Identify which cell holds the provided text, then report its (X, Y) central coordinate. 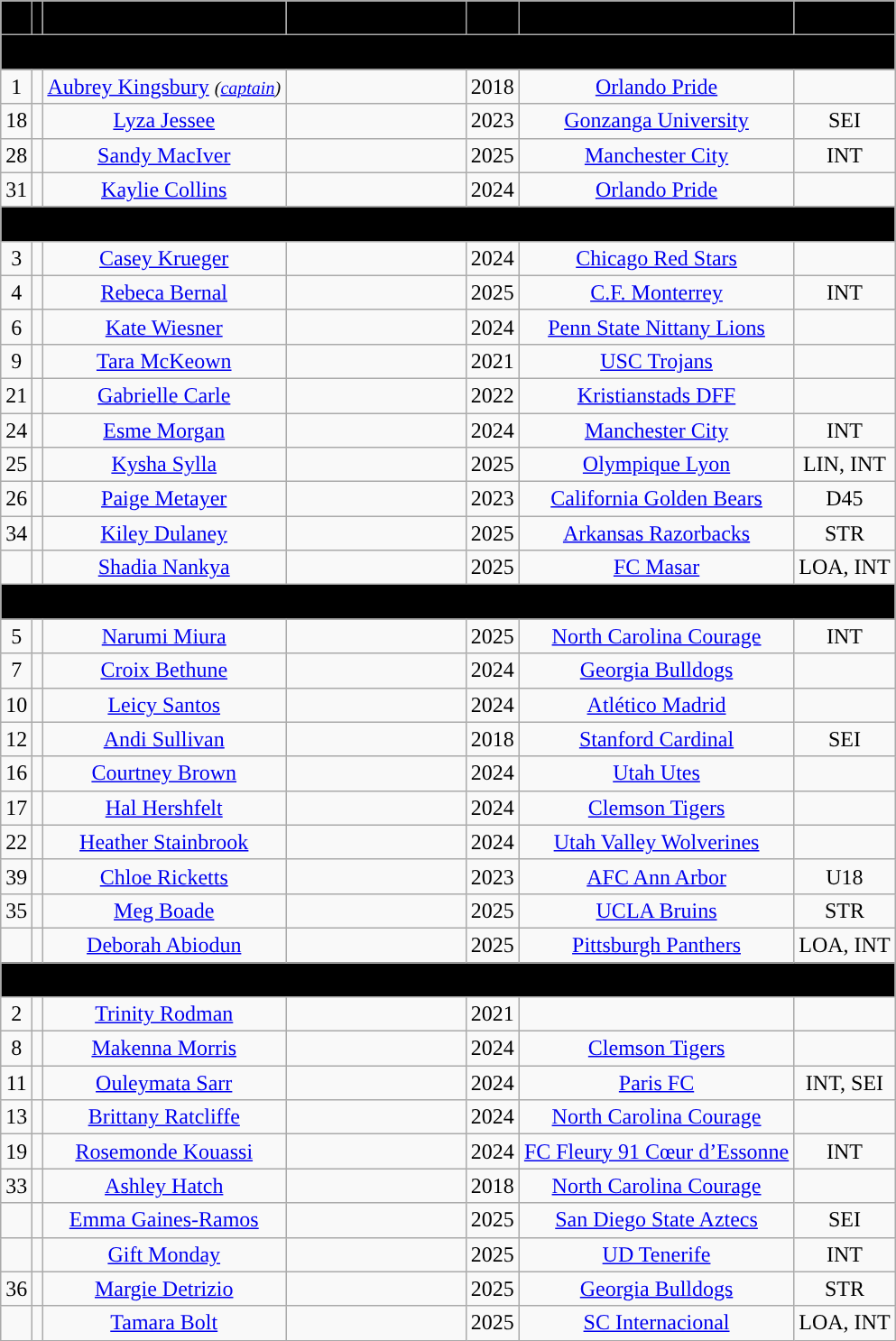
35 (16, 911)
Leicy Santos (164, 705)
USC Trojans (656, 361)
D45 (845, 499)
U18 (845, 876)
21 (16, 395)
Chloe Ricketts (164, 876)
Midfielders (448, 602)
Pittsburgh Panthers (656, 945)
Gabrielle Carle (164, 395)
Hal Hershfelt (164, 808)
Aubrey Kingsbury (captain) (164, 87)
8 (16, 1049)
Rebeca Bernal (164, 292)
Olympique Lyon (656, 465)
Kiley Dulaney (164, 533)
Meg Boade (164, 911)
26 (16, 499)
Gonzanga University (656, 121)
39 (16, 876)
9 (16, 361)
25 (16, 465)
Narumi Miura (164, 636)
Heather Stainbrook (164, 842)
San Diego State Aztecs (656, 1220)
Paris FC (656, 1083)
Name (164, 18)
Notes (845, 18)
13 (16, 1117)
33 (16, 1186)
LIN, INT (845, 465)
Stanford Cardinal (656, 739)
18 (16, 121)
Rosemonde Kouassi (164, 1151)
UD Tenerife (656, 1254)
AFC Ann Arbor (656, 876)
Brittany Ratcliffe (164, 1117)
Kristianstads DFF (656, 395)
11 (16, 1083)
Forwards (448, 979)
Kaylie Collins (164, 190)
10 (16, 705)
7 (16, 670)
UCLA Bruins (656, 911)
17 (16, 808)
C.F. Monterrey (656, 292)
FC Fleury 91 Cœur d’Essonne (656, 1151)
Croix Bethune (164, 670)
Margie Detrizio (164, 1289)
Gift Monday (164, 1254)
36 (16, 1289)
3 (16, 258)
1 (16, 87)
4 (16, 292)
Shadia Nankya (164, 568)
5 (16, 636)
Trinity Rodman (164, 1014)
Andi Sullivan (164, 739)
Previous team (656, 18)
2022 (493, 395)
22 (16, 842)
California Golden Bears (656, 499)
Kysha Sylla (164, 465)
16 (16, 773)
19 (16, 1151)
Utah Valley Wolverines (656, 842)
Kate Wiesner (164, 327)
Utah Utes (656, 773)
6 (16, 327)
SC Internacional (656, 1323)
Courtney Brown (164, 773)
24 (16, 430)
FC Masar (656, 568)
Ashley Hatch (164, 1186)
Date of birth (age) (376, 18)
28 (16, 155)
Deborah Abiodun (164, 945)
34 (16, 533)
Sandy MacIver (164, 155)
Ouleymata Sarr (164, 1083)
Casey Krueger (164, 258)
INT, SEI (845, 1083)
Defenders (448, 224)
12 (16, 739)
Emma Gaines-Ramos (164, 1220)
Penn State Nittany Lions (656, 327)
Arkansas Razorbacks (656, 533)
Tara McKeown (164, 361)
31 (16, 190)
Lyza Jessee (164, 121)
Esme Morgan (164, 430)
Atlético Madrid (656, 705)
2 (16, 1014)
Makenna Morris (164, 1049)
Paige Metayer (164, 499)
Chicago Red Stars (656, 258)
Goalkeepers (448, 52)
Tamara Bolt (164, 1323)
